Detect which cell encompasses the target text, then output its [X, Y] center coordinate. 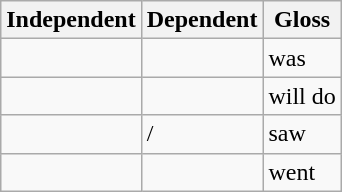
was [302, 58]
saw [302, 134]
Gloss [302, 20]
went [302, 172]
will do [302, 96]
Dependent [202, 20]
Independent [71, 20]
/ [202, 134]
